Capture the cell that displays the provided text and extract its (X, Y) central coordinate. 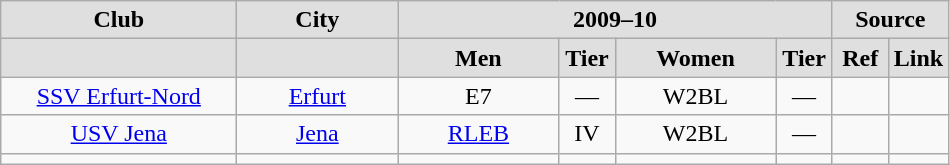
USV Jena (119, 134)
E7 (478, 96)
RLEB (478, 134)
Club (119, 20)
SSV Erfurt-Nord (119, 96)
Jena (318, 134)
Women (696, 58)
City (318, 20)
IV (587, 134)
Link (918, 58)
Source (890, 20)
2009–10 (615, 20)
Ref (860, 58)
Erfurt (318, 96)
Men (478, 58)
